Locate the cell with the specified text and output its [X, Y] center coordinate. 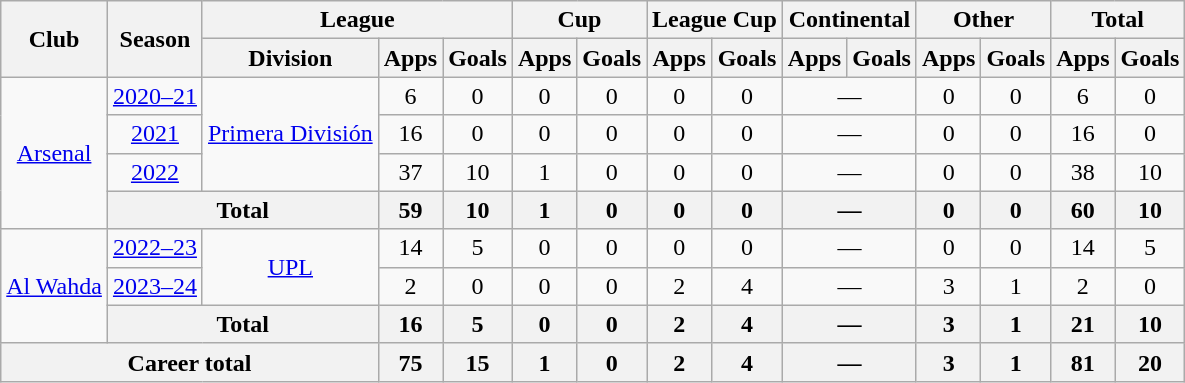
Career total [190, 362]
League Cup [715, 20]
Club [54, 39]
59 [410, 210]
Other [983, 20]
UPL [290, 267]
Primera División [290, 134]
2023–24 [154, 286]
38 [1083, 172]
Al Wahda [54, 286]
2020–21 [154, 96]
2022 [154, 172]
2021 [154, 134]
75 [410, 362]
37 [410, 172]
21 [1083, 324]
60 [1083, 210]
Division [290, 58]
Arsenal [54, 153]
Cup [579, 20]
Season [154, 39]
League [357, 20]
2022–23 [154, 248]
81 [1083, 362]
20 [1150, 362]
Continental [849, 20]
15 [478, 362]
